Identify which cell holds the provided text, then report its (x, y) central coordinate. 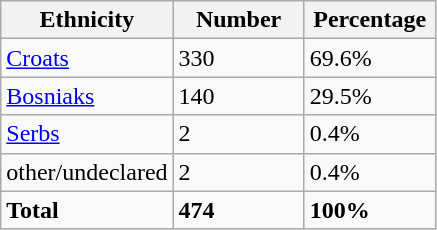
Croats (87, 58)
Bosniaks (87, 96)
other/undeclared (87, 172)
Percentage (370, 20)
69.6% (370, 58)
Ethnicity (87, 20)
Total (87, 210)
100% (370, 210)
330 (238, 58)
29.5% (370, 96)
Serbs (87, 134)
140 (238, 96)
Number (238, 20)
474 (238, 210)
